Capture the cell that displays the provided text and extract its (X, Y) central coordinate. 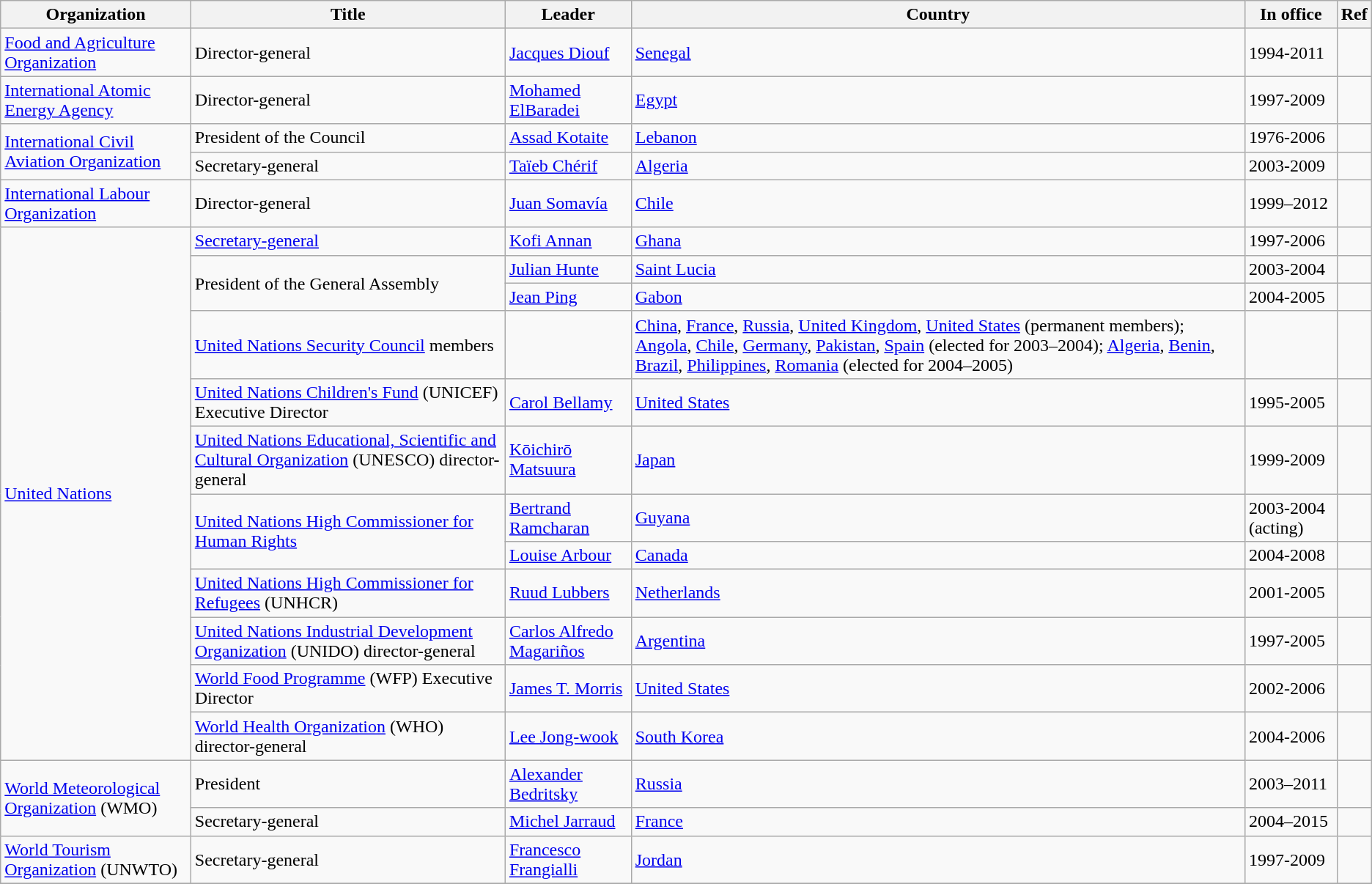
Lee Jong-wook (568, 736)
United Nations High Commissioner for Refugees (UNHCR) (347, 594)
Guyana (938, 517)
Saint Lucia (938, 269)
International Civil Aviation Organization (96, 152)
Ghana (938, 241)
Carol Bellamy (568, 402)
World Tourism Organization (UNWTO) (96, 859)
2004–2015 (1291, 822)
Taïeb Chérif (568, 166)
Japan (938, 460)
1976-2006 (1291, 138)
Michel Jarraud (568, 822)
United Nations Security Council members (347, 345)
Country (938, 15)
Alexander Bedritsky (568, 784)
1999-2009 (1291, 460)
International Labour Organization (96, 204)
United Nations (96, 494)
In office (1291, 15)
Kōichirō Matsuura (568, 460)
Assad Kotaite (568, 138)
Louise Arbour (568, 556)
Jacques Diouf (568, 53)
Gabon (938, 297)
2004-2005 (1291, 297)
1999–2012 (1291, 204)
World Food Programme (WFP) Executive Director (347, 689)
France (938, 822)
Algeria (938, 166)
United Nations High Commissioner for Human Rights (347, 532)
James T. Morris (568, 689)
Mohamed ElBaradei (568, 100)
2003-2004 (acting) (1291, 517)
2004-2008 (1291, 556)
2003–2011 (1291, 784)
United Nations Children's Fund (UNICEF) Executive Director (347, 402)
United Nations Industrial Development Organization (UNIDO) director-general (347, 641)
1995-2005 (1291, 402)
Canada (938, 556)
Argentina (938, 641)
1997-2006 (1291, 241)
Juan Somavía (568, 204)
International Atomic Energy Agency (96, 100)
President (347, 784)
Kofi Annan (568, 241)
Jean Ping (568, 297)
Russia (938, 784)
Senegal (938, 53)
1994-2011 (1291, 53)
2003-2004 (1291, 269)
Netherlands (938, 594)
Jordan (938, 859)
2001-2005 (1291, 594)
Lebanon (938, 138)
Title (347, 15)
President of the General Assembly (347, 283)
South Korea (938, 736)
Francesco Frangialli (568, 859)
Leader (568, 15)
Carlos Alfredo Magariños (568, 641)
2004-2006 (1291, 736)
World Health Organization (WHO) director-general (347, 736)
Egypt (938, 100)
2002-2006 (1291, 689)
Organization (96, 15)
2003-2009 (1291, 166)
Ruud Lubbers (568, 594)
President of the Council (347, 138)
Food and Agriculture Organization (96, 53)
Ref (1354, 15)
1997-2005 (1291, 641)
Chile (938, 204)
Bertrand Ramcharan (568, 517)
Julian Hunte (568, 269)
United Nations Educational, Scientific and Cultural Organization (UNESCO) director-general (347, 460)
World Meteorological Organization (WMO) (96, 798)
